Capture the cell that displays the provided text and extract its (x, y) central coordinate. 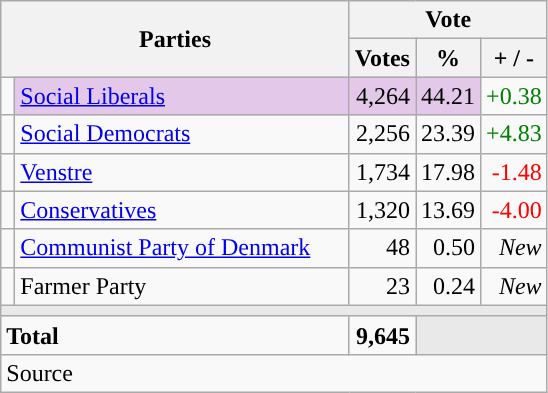
1,734 (382, 172)
Social Liberals (182, 96)
0.50 (448, 248)
1,320 (382, 210)
4,264 (382, 96)
Source (274, 373)
Vote (448, 20)
48 (382, 248)
+ / - (514, 58)
Communist Party of Denmark (182, 248)
Total (176, 335)
23 (382, 286)
+4.83 (514, 134)
Votes (382, 58)
-1.48 (514, 172)
13.69 (448, 210)
17.98 (448, 172)
-4.00 (514, 210)
Venstre (182, 172)
2,256 (382, 134)
Conservatives (182, 210)
% (448, 58)
Farmer Party (182, 286)
9,645 (382, 335)
44.21 (448, 96)
+0.38 (514, 96)
0.24 (448, 286)
23.39 (448, 134)
Parties (176, 39)
Social Democrats (182, 134)
